Determine the [x, y] coordinate at the center of the cell enclosing the given text.  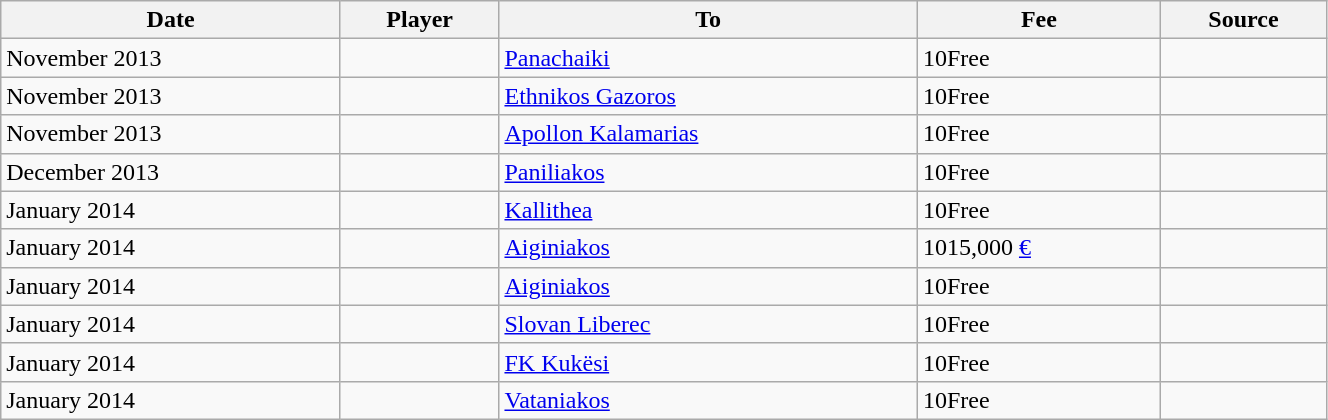
Slovan Liberec [708, 324]
Vataniakos [708, 400]
Source [1243, 20]
Kallithea [708, 210]
Date [171, 20]
December 2013 [171, 172]
FK Kukësi [708, 362]
1015,000 € [1038, 248]
To [708, 20]
Apollon Kalamarias [708, 134]
Panachaiki [708, 58]
Ethnikos Gazoros [708, 96]
Paniliakos [708, 172]
Player [420, 20]
Fee [1038, 20]
